Return (x, y) of the center of cell containing provided text 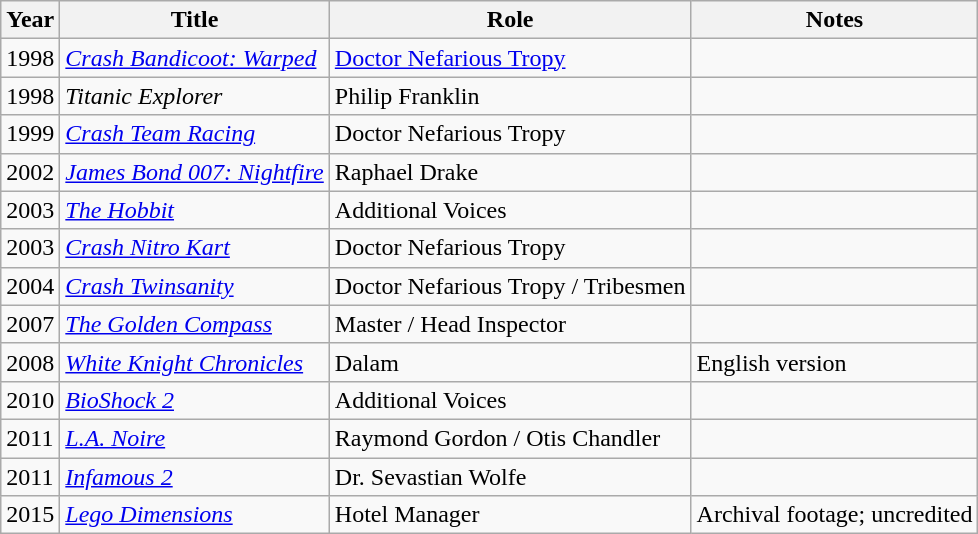
Crash Bandicoot: Warped (194, 58)
Master / Head Inspector (510, 324)
Notes (834, 20)
2015 (30, 515)
Philip Franklin (510, 96)
2002 (30, 172)
Dr. Sevastian Wolfe (510, 477)
English version (834, 362)
James Bond 007: Nightfire (194, 172)
Crash Team Racing (194, 134)
Title (194, 20)
Dalam (510, 362)
The Golden Compass (194, 324)
Archival footage; uncredited (834, 515)
2007 (30, 324)
2004 (30, 286)
L.A. Noire (194, 438)
The Hobbit (194, 210)
Role (510, 20)
Hotel Manager (510, 515)
1999 (30, 134)
Raymond Gordon / Otis Chandler (510, 438)
Infamous 2 (194, 477)
2010 (30, 400)
Raphael Drake (510, 172)
Titanic Explorer (194, 96)
White Knight Chronicles (194, 362)
Doctor Nefarious Tropy / Tribesmen (510, 286)
Lego Dimensions (194, 515)
Crash Twinsanity (194, 286)
BioShock 2 (194, 400)
2008 (30, 362)
Year (30, 20)
Crash Nitro Kart (194, 248)
